Extract the [X, Y] coordinate from the center of the cell holding the provided text.  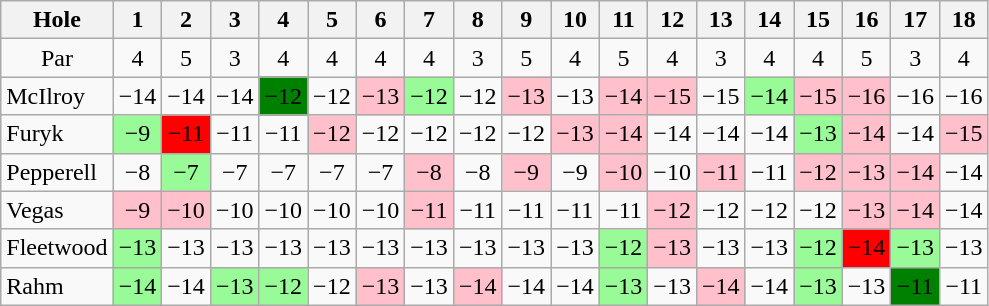
10 [576, 20]
McIlroy [57, 96]
Vegas [57, 210]
Rahm [57, 286]
8 [478, 20]
12 [672, 20]
9 [526, 20]
16 [866, 20]
1 [138, 20]
15 [818, 20]
Hole [57, 20]
Pepperell [57, 172]
14 [770, 20]
17 [916, 20]
2 [186, 20]
Par [57, 58]
6 [380, 20]
Fleetwood [57, 248]
11 [624, 20]
13 [720, 20]
18 [964, 20]
7 [430, 20]
Furyk [57, 134]
